For the text-containing cell, return its midpoint in [X, Y] coordinate format. 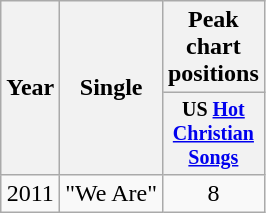
US Hot Christian Songs [213, 134]
2011 [30, 193]
"We Are" [112, 193]
Single [112, 88]
Year [30, 88]
Peak chart positions [213, 47]
8 [213, 193]
